Detect which cell encompasses the target text, then output its (X, Y) center coordinate. 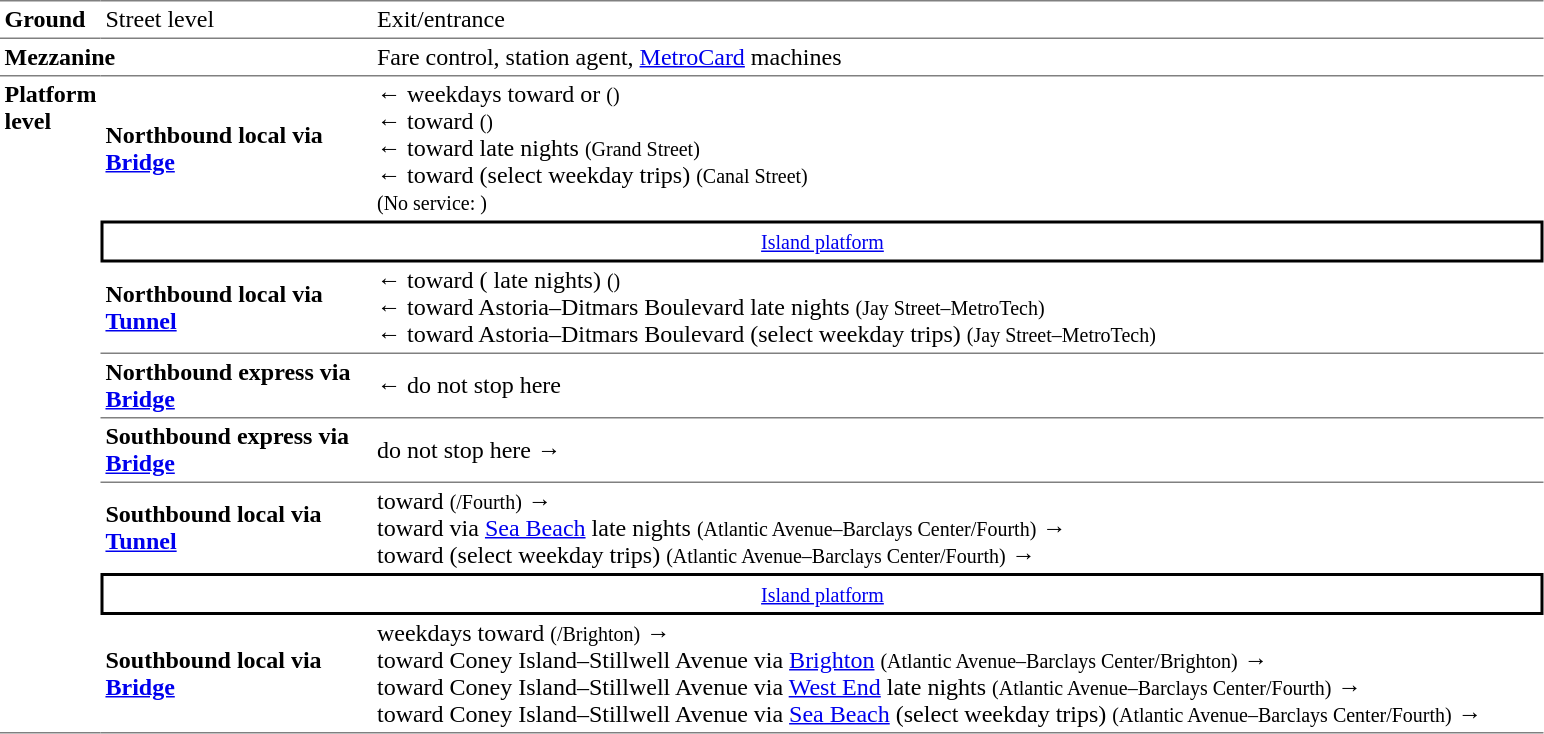
Mezzanine (186, 57)
Southbound express via Bridge (237, 450)
Southbound local via Bridge (237, 674)
Northbound local via Bridge (237, 148)
Ground (50, 20)
Fare control, station agent, MetroCard machines (958, 57)
Exit/entrance (958, 20)
Northbound express via Bridge (237, 386)
Platform level (50, 404)
← do not stop here (958, 386)
← weekdays toward or ()← toward ()← toward late nights (Grand Street)← toward (select weekday trips) (Canal Street) (No service: ) (958, 148)
Street level (237, 20)
Northbound local via Tunnel (237, 308)
do not stop here → (958, 450)
Southbound local via Tunnel (237, 528)
